From the cell containing the given text, extract its center point as [X, Y] coordinate. 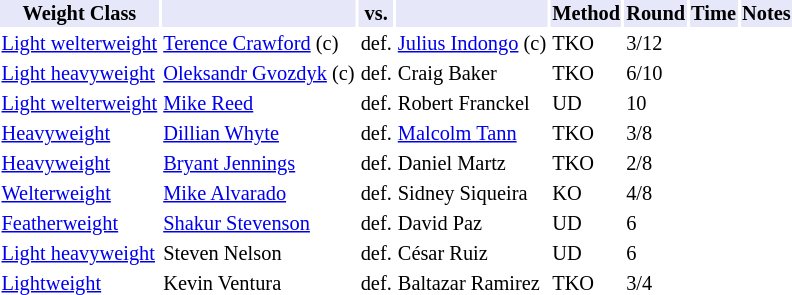
10 [656, 104]
4/8 [656, 194]
Mike Alvarado [259, 194]
6/10 [656, 74]
Sidney Siqueira [472, 194]
Featherweight [80, 224]
Terence Crawford (c) [259, 44]
Malcolm Tann [472, 134]
David Paz [472, 224]
Round [656, 14]
Dillian Whyte [259, 134]
3/12 [656, 44]
Robert Franckel [472, 104]
Mike Reed [259, 104]
Bryant Jennings [259, 164]
KO [586, 194]
Time [714, 14]
Weight Class [80, 14]
Shakur Stevenson [259, 224]
3/8 [656, 134]
Julius Indongo (c) [472, 44]
Method [586, 14]
Craig Baker [472, 74]
Oleksandr Gvozdyk (c) [259, 74]
César Ruiz [472, 254]
Daniel Martz [472, 164]
Welterweight [80, 194]
2/8 [656, 164]
vs. [376, 14]
Steven Nelson [259, 254]
